Identify which cell holds the provided text, then report its [x, y] central coordinate. 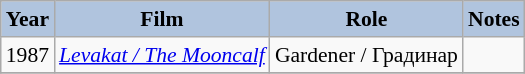
Year [28, 19]
Notes [494, 19]
1987 [28, 55]
Role [366, 19]
Film [162, 19]
Levakat / The Mooncalf [162, 55]
Gardener / Градинар [366, 55]
